Capture the cell that displays the provided text and extract its (x, y) central coordinate. 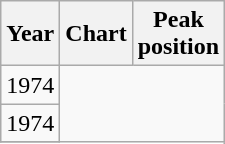
Peakposition (178, 34)
Year (30, 34)
Chart (96, 34)
